Find where the given text appears and provide that cell's center as (X, Y) coordinate. 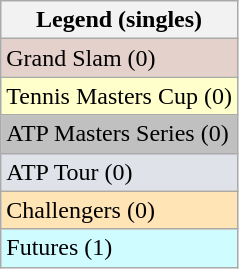
Grand Slam (0) (120, 58)
Legend (singles) (120, 20)
Futures (1) (120, 248)
ATP Tour (0) (120, 172)
Challengers (0) (120, 210)
Tennis Masters Cup (0) (120, 96)
ATP Masters Series (0) (120, 134)
